Find where the given text appears and provide that cell's center as (x, y) coordinate. 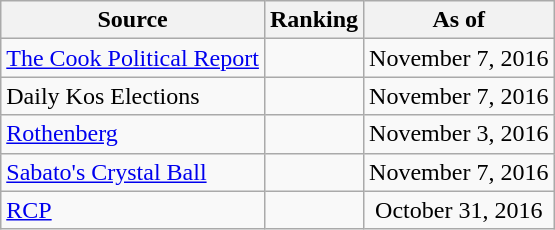
The Cook Political Report (133, 58)
Rothenberg (133, 134)
Daily Kos Elections (133, 96)
November 3, 2016 (459, 134)
RCP (133, 210)
Source (133, 20)
Sabato's Crystal Ball (133, 172)
October 31, 2016 (459, 210)
Ranking (314, 20)
As of (459, 20)
